Extract the [x, y] coordinate from the center of the cell holding the provided text.  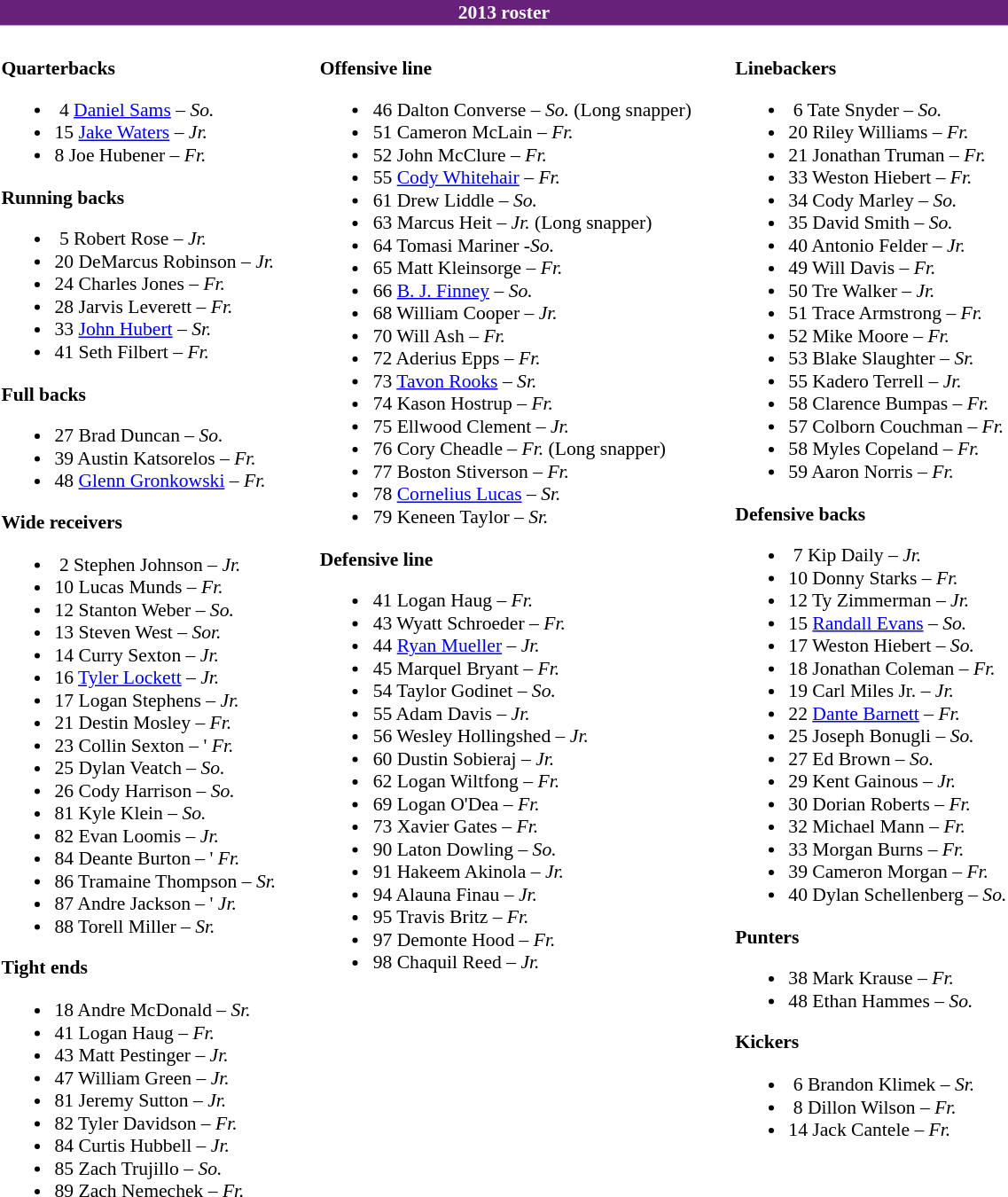
2013 roster [504, 12]
